Return (x, y) of the center of cell containing provided text 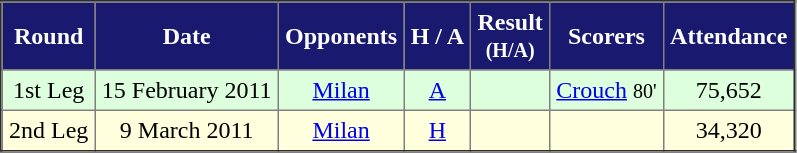
Scorers (607, 36)
Result (H/A) (510, 36)
2nd Leg (49, 130)
75,652 (729, 90)
H (438, 130)
9 March 2011 (186, 130)
Crouch 80' (607, 90)
Date (186, 36)
Round (49, 36)
34,320 (729, 130)
1st Leg (49, 90)
Opponents (341, 36)
Attendance (729, 36)
15 February 2011 (186, 90)
H / A (438, 36)
A (438, 90)
